Return the (X, Y) coordinate for the center point of the cell that contains the specified text.  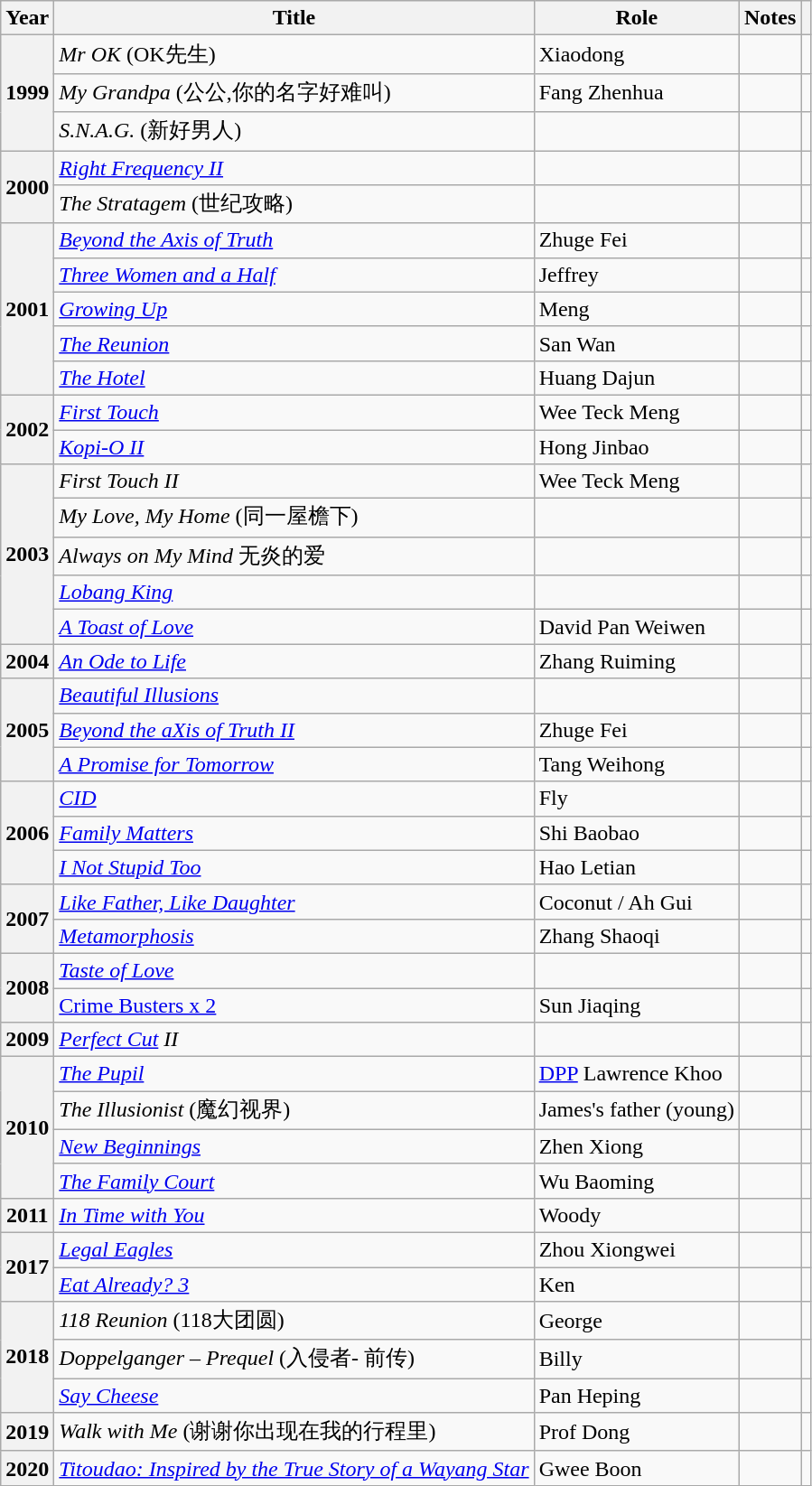
Wu Baoming (636, 1181)
Right Frequency II (294, 167)
Prof Dong (636, 1433)
Legal Eagles (294, 1249)
New Beginnings (294, 1146)
Ken (636, 1284)
The Hotel (294, 378)
Tang Weihong (636, 764)
Title (294, 18)
My Love, My Home (同一屋檐下) (294, 519)
CID (294, 799)
Eat Already? 3 (294, 1284)
Role (636, 18)
My Grandpa (公公,你的名字好难叫) (294, 92)
Woody (636, 1215)
Family Matters (294, 833)
Beyond the Axis of Truth (294, 240)
2017 (27, 1266)
David Pan Weiwen (636, 627)
2007 (27, 919)
2004 (27, 661)
A Promise for Tomorrow (294, 764)
Hao Letian (636, 867)
Beyond the aXis of Truth II (294, 730)
A Toast of Love (294, 627)
2020 (27, 1468)
Always on My Mind 无炎的爱 (294, 556)
Mr OK (OK先生) (294, 54)
Zhen Xiong (636, 1146)
2009 (27, 1040)
Fly (636, 799)
The Pupil (294, 1074)
Doppelganger – Prequel (入侵者- 前传) (294, 1359)
Meng (636, 309)
Pan Heping (636, 1396)
2018 (27, 1357)
The Illusionist (魔幻视界) (294, 1111)
2001 (27, 309)
Zhang Ruiming (636, 661)
1999 (27, 93)
The Family Court (294, 1181)
In Time with You (294, 1215)
Beautiful Illusions (294, 696)
2010 (27, 1127)
George (636, 1321)
Walk with Me (谢谢你出现在我的行程里) (294, 1433)
2005 (27, 730)
2019 (27, 1433)
118 Reunion (118大团圆) (294, 1321)
James's father (young) (636, 1111)
Notes (770, 18)
Year (27, 18)
Crime Busters x 2 (294, 1005)
DPP Lawrence Khoo (636, 1074)
Metamorphosis (294, 936)
Coconut / Ah Gui (636, 902)
Billy (636, 1359)
Three Women and a Half (294, 275)
Fang Zhenhua (636, 92)
Zhou Xiongwei (636, 1249)
Hong Jinbao (636, 447)
First Touch II (294, 481)
Say Cheese (294, 1396)
Sun Jiaqing (636, 1005)
Xiaodong (636, 54)
I Not Stupid Too (294, 867)
The Reunion (294, 343)
2000 (27, 186)
Titoudao: Inspired by the True Story of a Wayang Star (294, 1468)
Shi Baobao (636, 833)
2011 (27, 1215)
Jeffrey (636, 275)
Like Father, Like Daughter (294, 902)
Taste of Love (294, 970)
San Wan (636, 343)
Perfect Cut II (294, 1040)
S.N.A.G. (新好男人) (294, 132)
2003 (27, 555)
Huang Dajun (636, 378)
2008 (27, 987)
Growing Up (294, 309)
2006 (27, 833)
Gwee Boon (636, 1468)
2002 (27, 429)
Kopi-O II (294, 447)
Zhang Shaoqi (636, 936)
The Stratagem (世纪攻略) (294, 204)
Lobang King (294, 593)
First Touch (294, 412)
An Ode to Life (294, 661)
